Find where the given text appears and provide that cell's center as (x, y) coordinate. 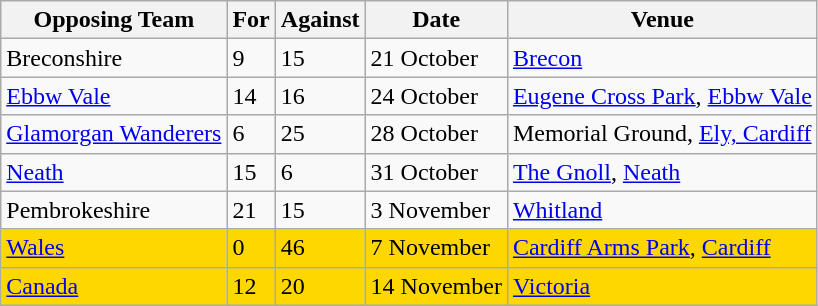
Memorial Ground, Ely, Cardiff (662, 134)
9 (251, 58)
Glamorgan Wanderers (114, 134)
Date (436, 20)
20 (320, 286)
12 (251, 286)
14 (251, 96)
For (251, 20)
46 (320, 248)
Wales (114, 248)
24 October (436, 96)
Victoria (662, 286)
Brecon (662, 58)
25 (320, 134)
28 October (436, 134)
Breconshire (114, 58)
Neath (114, 172)
Whitland (662, 210)
Venue (662, 20)
Against (320, 20)
31 October (436, 172)
7 November (436, 248)
Canada (114, 286)
3 November (436, 210)
21 October (436, 58)
Cardiff Arms Park, Cardiff (662, 248)
Eugene Cross Park, Ebbw Vale (662, 96)
The Gnoll, Neath (662, 172)
21 (251, 210)
0 (251, 248)
Opposing Team (114, 20)
Ebbw Vale (114, 96)
16 (320, 96)
Pembrokeshire (114, 210)
14 November (436, 286)
